Search for the cell housing the specified text and yield its [X, Y] center coordinate. 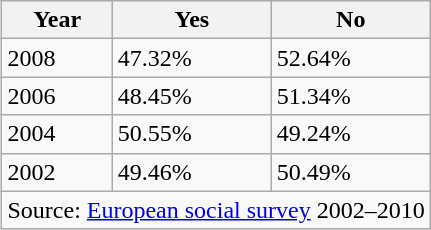
No [350, 20]
48.45% [192, 96]
50.55% [192, 134]
2008 [57, 58]
51.34% [350, 96]
52.64% [350, 58]
49.24% [350, 134]
50.49% [350, 172]
49.46% [192, 172]
2006 [57, 96]
2002 [57, 172]
47.32% [192, 58]
Year [57, 20]
Source: European social survey 2002–2010 [216, 210]
Yes [192, 20]
2004 [57, 134]
